Determine the (X, Y) coordinate at the center of the cell enclosing the given text.  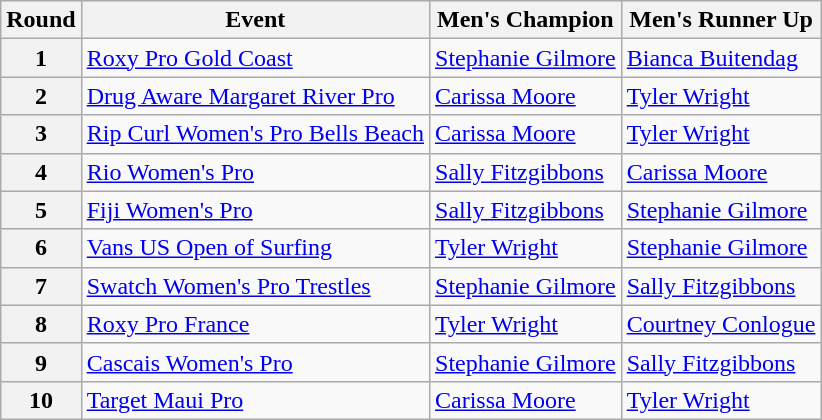
Men's Runner Up (721, 20)
Roxy Pro Gold Coast (255, 58)
10 (41, 400)
Bianca Buitendag (721, 58)
Men's Champion (526, 20)
Rio Women's Pro (255, 172)
Courtney Conlogue (721, 324)
Cascais Women's Pro (255, 362)
Roxy Pro France (255, 324)
Drug Aware Margaret River Pro (255, 96)
6 (41, 248)
Rip Curl Women's Pro Bells Beach (255, 134)
Target Maui Pro (255, 400)
9 (41, 362)
3 (41, 134)
1 (41, 58)
4 (41, 172)
Round (41, 20)
5 (41, 210)
Event (255, 20)
8 (41, 324)
Fiji Women's Pro (255, 210)
Vans US Open of Surfing (255, 248)
7 (41, 286)
2 (41, 96)
Swatch Women's Pro Trestles (255, 286)
